Scan for the cell matching the given text and deliver its (x, y) coordinate at center. 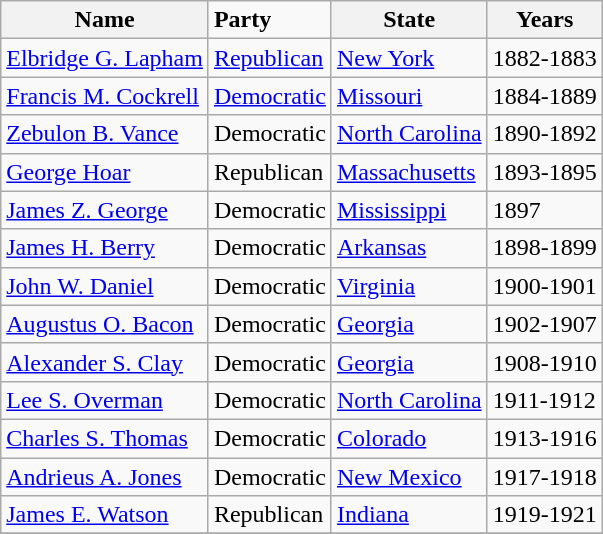
1882-1883 (544, 58)
Elbridge G. Lapham (105, 58)
Years (544, 20)
Mississippi (409, 210)
1917-1918 (544, 477)
James H. Berry (105, 248)
Alexander S. Clay (105, 362)
George Hoar (105, 172)
State (409, 20)
New Mexico (409, 477)
1893-1895 (544, 172)
1919-1921 (544, 515)
Indiana (409, 515)
Massachusetts (409, 172)
Missouri (409, 96)
James Z. George (105, 210)
Zebulon B. Vance (105, 134)
Colorado (409, 438)
Virginia (409, 286)
1884-1889 (544, 96)
1913-1916 (544, 438)
1900-1901 (544, 286)
Francis M. Cockrell (105, 96)
John W. Daniel (105, 286)
Arkansas (409, 248)
Lee S. Overman (105, 400)
Augustus O. Bacon (105, 324)
1898-1899 (544, 248)
Party (270, 20)
New York (409, 58)
Andrieus A. Jones (105, 477)
1897 (544, 210)
1902-1907 (544, 324)
Name (105, 20)
1890-1892 (544, 134)
James E. Watson (105, 515)
1908-1910 (544, 362)
1911-1912 (544, 400)
Charles S. Thomas (105, 438)
